From the cell containing the given text, extract its center point as (X, Y) coordinate. 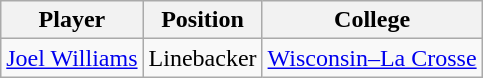
Joel Williams (72, 58)
Wisconsin–La Crosse (372, 58)
Player (72, 20)
College (372, 20)
Linebacker (202, 58)
Position (202, 20)
